From the cell containing the given text, extract its center point as [X, Y] coordinate. 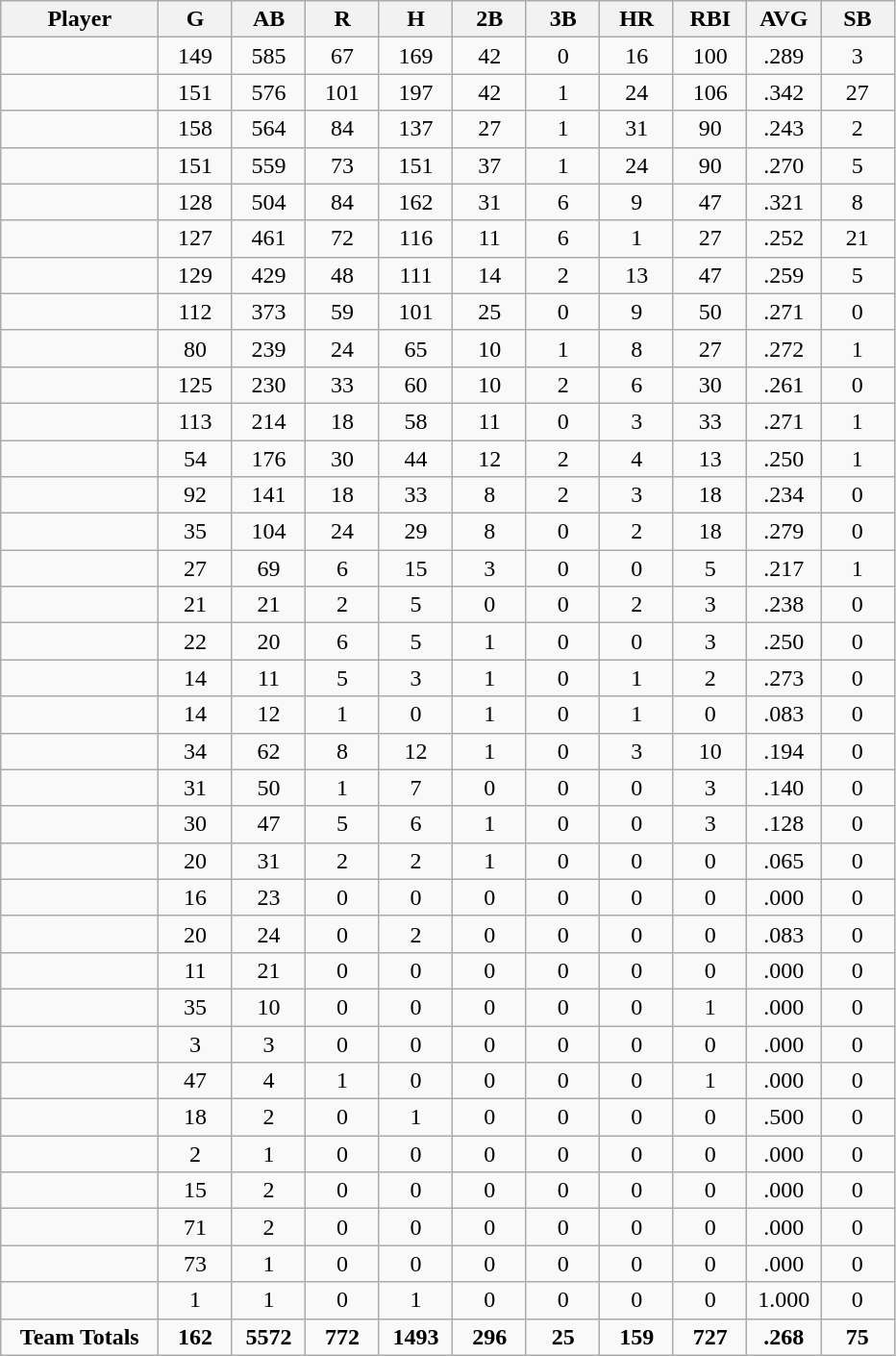
AVG [784, 19]
44 [415, 459]
149 [196, 56]
197 [415, 92]
116 [415, 239]
461 [269, 239]
.272 [784, 348]
.217 [784, 568]
169 [415, 56]
.289 [784, 56]
106 [709, 92]
.342 [784, 92]
92 [196, 495]
G [196, 19]
100 [709, 56]
65 [415, 348]
Team Totals [80, 1337]
37 [490, 165]
80 [196, 348]
54 [196, 459]
67 [342, 56]
.238 [784, 605]
230 [269, 385]
113 [196, 421]
69 [269, 568]
AB [269, 19]
29 [415, 532]
1.000 [784, 1300]
23 [269, 897]
RBI [709, 19]
.243 [784, 129]
.321 [784, 202]
141 [269, 495]
60 [415, 385]
59 [342, 312]
239 [269, 348]
62 [269, 751]
34 [196, 751]
.194 [784, 751]
22 [196, 641]
159 [636, 1337]
727 [709, 1337]
104 [269, 532]
R [342, 19]
127 [196, 239]
1493 [415, 1337]
.140 [784, 788]
.273 [784, 678]
296 [490, 1337]
373 [269, 312]
.261 [784, 385]
71 [196, 1227]
.270 [784, 165]
112 [196, 312]
129 [196, 275]
5572 [269, 1337]
564 [269, 129]
.500 [784, 1117]
.252 [784, 239]
.268 [784, 1337]
111 [415, 275]
559 [269, 165]
3B [563, 19]
158 [196, 129]
429 [269, 275]
H [415, 19]
.234 [784, 495]
576 [269, 92]
125 [196, 385]
HR [636, 19]
504 [269, 202]
.065 [784, 861]
75 [858, 1337]
72 [342, 239]
48 [342, 275]
2B [490, 19]
.279 [784, 532]
137 [415, 129]
.259 [784, 275]
Player [80, 19]
585 [269, 56]
.128 [784, 824]
7 [415, 788]
58 [415, 421]
772 [342, 1337]
SB [858, 19]
214 [269, 421]
128 [196, 202]
176 [269, 459]
